Capture the cell that displays the provided text and extract its [X, Y] central coordinate. 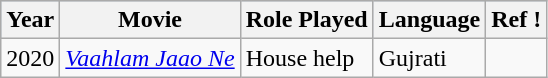
Movie [150, 20]
Vaahlam Jaao Ne [150, 58]
Role Played [306, 20]
Ref ! [516, 20]
Language [429, 20]
Year [30, 20]
House help [306, 58]
Gujrati [429, 58]
2020 [30, 58]
